Pinpoint the cell where the given text exists, returning its [X, Y] midpoint coordinate. 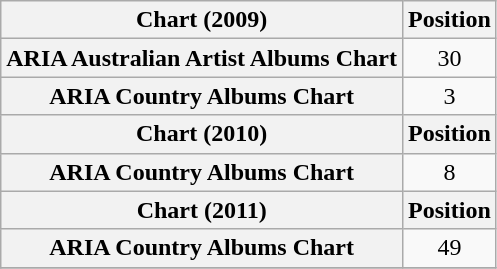
3 [450, 96]
Chart (2009) [202, 20]
Chart (2010) [202, 134]
49 [450, 248]
Chart (2011) [202, 210]
8 [450, 172]
30 [450, 58]
ARIA Australian Artist Albums Chart [202, 58]
